Extract the (x, y) coordinate from the center of the cell holding the provided text.  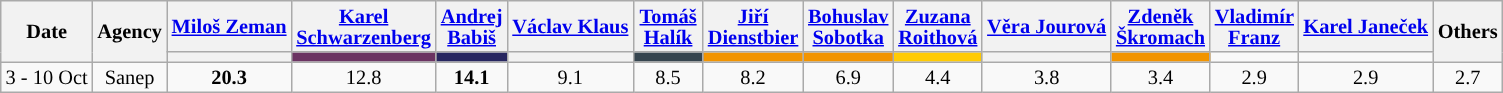
20.3 (230, 78)
Karel Schwarzenberg (363, 26)
Zdeněk Škromach (1160, 26)
Jiří Dienstbier (753, 26)
Václav Klaus (570, 26)
Others (1468, 30)
Bohuslav Sobotka (848, 26)
3 - 10 Oct (47, 78)
Miloš Zeman (230, 26)
6.9 (848, 78)
Date (47, 30)
Agency (130, 30)
Vladimír Franz (1254, 26)
12.8 (363, 78)
4.4 (938, 78)
Věra Jourová (1046, 26)
Tomáš Halík (668, 26)
8.2 (753, 78)
2.7 (1468, 78)
8.5 (668, 78)
14.1 (472, 78)
Sanep (130, 78)
Karel Janeček (1365, 26)
9.1 (570, 78)
Zuzana Roithová (938, 26)
3.8 (1046, 78)
Andrej Babiš (472, 26)
3.4 (1160, 78)
